Detect which cell encompasses the target text, then output its [x, y] center coordinate. 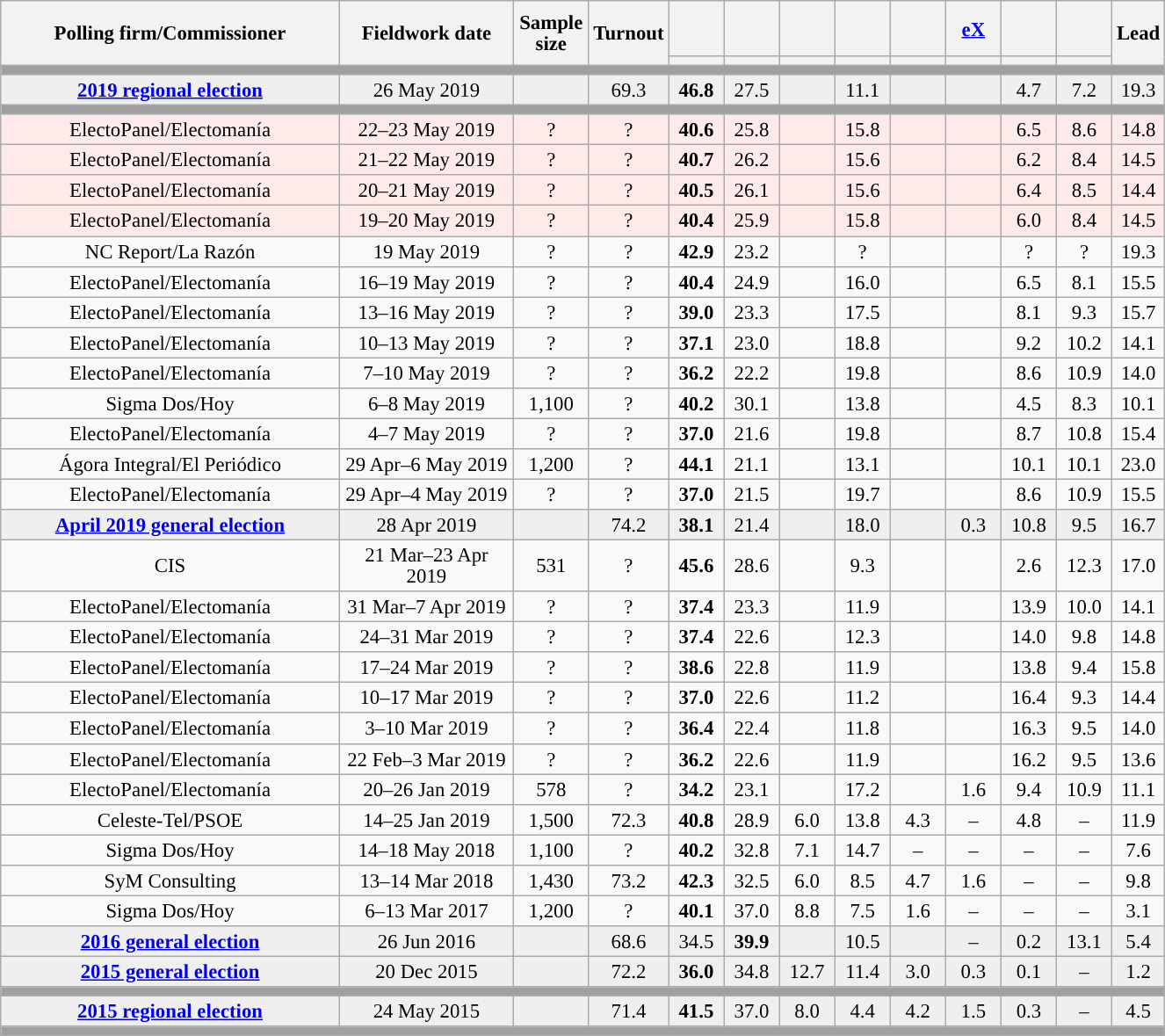
10.0 [1084, 606]
Lead [1139, 33]
14–25 Jan 2019 [426, 819]
28.9 [752, 819]
8.7 [1028, 434]
4.4 [863, 1012]
40.7 [696, 160]
2.6 [1028, 566]
22.8 [752, 668]
38.1 [696, 525]
16–19 May 2019 [426, 281]
5.4 [1139, 942]
40.5 [696, 192]
Fieldwork date [426, 33]
34.8 [752, 972]
4.2 [917, 1012]
45.6 [696, 566]
6–13 Mar 2017 [426, 910]
72.2 [629, 972]
11.2 [863, 698]
14.7 [863, 851]
8.0 [807, 1012]
14–18 May 2018 [426, 851]
17.2 [863, 789]
36.0 [696, 972]
3.1 [1139, 910]
34.5 [696, 942]
4–7 May 2019 [426, 434]
21 Mar–23 Apr 2019 [426, 566]
0.2 [1028, 942]
26 May 2019 [426, 90]
21.6 [752, 434]
71.4 [629, 1012]
25.9 [752, 221]
16.7 [1139, 525]
69.3 [629, 90]
578 [551, 789]
44.1 [696, 464]
30.1 [752, 404]
6.4 [1028, 192]
7.1 [807, 851]
42.9 [696, 251]
32.5 [752, 880]
6–8 May 2019 [426, 404]
39.9 [752, 942]
10–13 May 2019 [426, 343]
26 Jun 2016 [426, 942]
74.2 [629, 525]
16.4 [1028, 698]
29 Apr–6 May 2019 [426, 464]
32.8 [752, 851]
10.2 [1084, 343]
1.5 [973, 1012]
19–20 May 2019 [426, 221]
21.4 [752, 525]
12.7 [807, 972]
24–31 Mar 2019 [426, 638]
13.6 [1139, 759]
22.4 [752, 729]
NC Report/La Razón [170, 251]
9.2 [1028, 343]
2016 general election [170, 942]
531 [551, 566]
19 May 2019 [426, 251]
15.4 [1139, 434]
Polling firm/Commissioner [170, 33]
20–26 Jan 2019 [426, 789]
26.2 [752, 160]
25.8 [752, 130]
17.0 [1139, 566]
23.1 [752, 789]
16.0 [863, 281]
22 Feb–3 Mar 2019 [426, 759]
SyM Consulting [170, 880]
46.8 [696, 90]
2019 regional election [170, 90]
41.5 [696, 1012]
7–10 May 2019 [426, 373]
22.2 [752, 373]
1,430 [551, 880]
34.2 [696, 789]
73.2 [629, 880]
Turnout [629, 33]
20–21 May 2019 [426, 192]
Celeste-Tel/PSOE [170, 819]
1.2 [1139, 972]
29 Apr–4 May 2019 [426, 494]
40.8 [696, 819]
37.1 [696, 343]
21.5 [752, 494]
7.2 [1084, 90]
36.4 [696, 729]
eX [973, 28]
23.2 [752, 251]
6.2 [1028, 160]
24 May 2015 [426, 1012]
22–23 May 2019 [426, 130]
11.8 [863, 729]
11.4 [863, 972]
26.1 [752, 192]
7.5 [863, 910]
15.7 [1139, 313]
16.2 [1028, 759]
40.1 [696, 910]
20 Dec 2015 [426, 972]
2015 regional election [170, 1012]
31 Mar–7 Apr 2019 [426, 606]
13.9 [1028, 606]
Sample size [551, 33]
24.9 [752, 281]
19.7 [863, 494]
10–17 Mar 2019 [426, 698]
4.3 [917, 819]
0.1 [1028, 972]
4.8 [1028, 819]
April 2019 general election [170, 525]
28 Apr 2019 [426, 525]
21.1 [752, 464]
17.5 [863, 313]
27.5 [752, 90]
18.0 [863, 525]
13–14 Mar 2018 [426, 880]
21–22 May 2019 [426, 160]
18.8 [863, 343]
72.3 [629, 819]
13–16 May 2019 [426, 313]
40.6 [696, 130]
2015 general election [170, 972]
Ágora Integral/El Periódico [170, 464]
1,500 [551, 819]
16.3 [1028, 729]
7.6 [1139, 851]
28.6 [752, 566]
8.8 [807, 910]
42.3 [696, 880]
10.5 [863, 942]
17–24 Mar 2019 [426, 668]
8.3 [1084, 404]
CIS [170, 566]
3.0 [917, 972]
3–10 Mar 2019 [426, 729]
68.6 [629, 942]
38.6 [696, 668]
39.0 [696, 313]
